Output the [X, Y] coordinate of the center of the cell containing the given text.  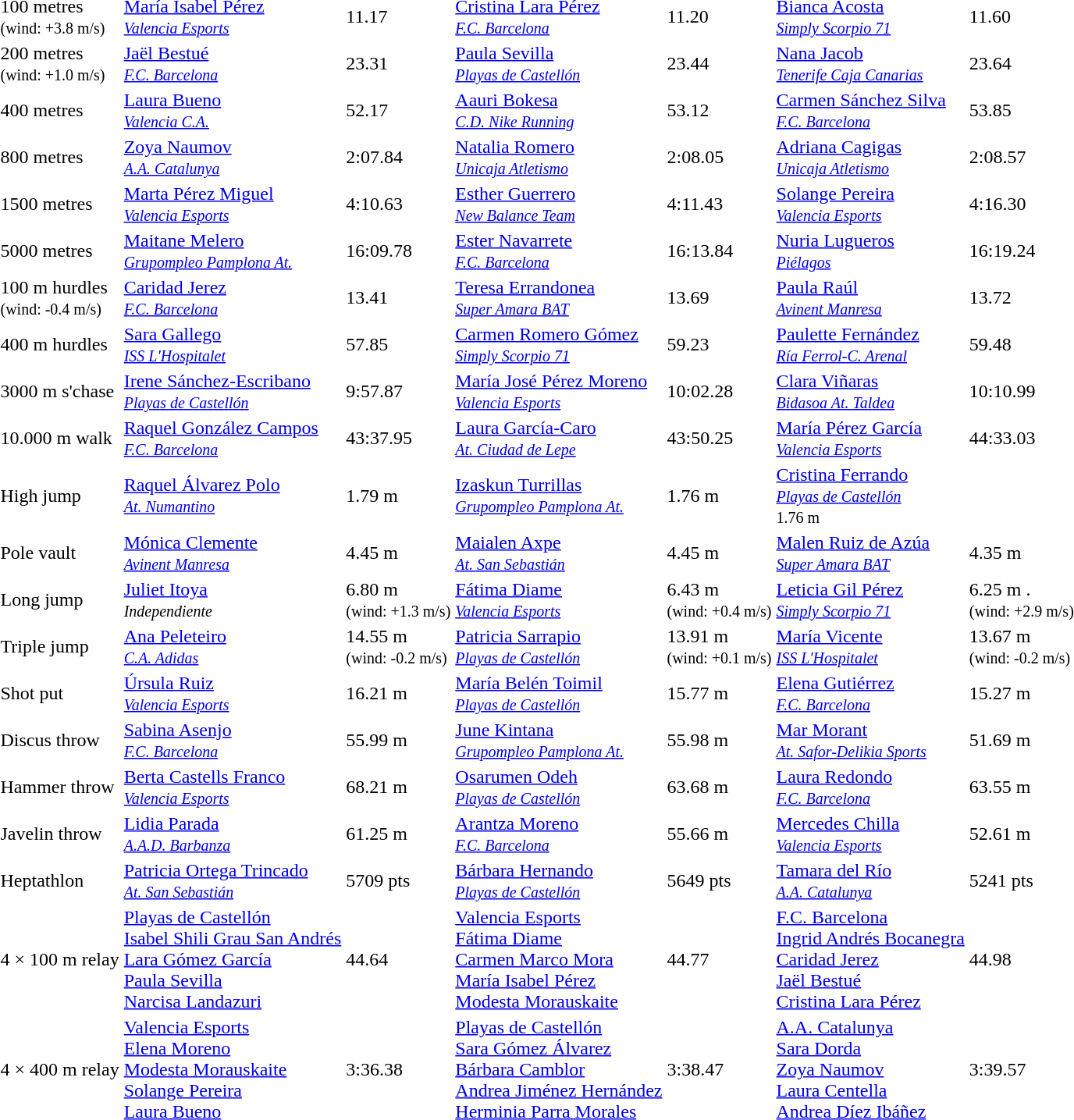
43:50.25 [720, 439]
Zoya NaumovA.A. Catalunya [233, 158]
Fátima DiameValencia Esports [559, 599]
1.79 m [398, 496]
Natalia RomeroUnicaja Atletismo [559, 158]
María José Pérez MorenoValencia Esports [559, 392]
Malen Ruiz de AzúaSuper Amara BAT [870, 553]
Arantza MorenoF.C. Barcelona [559, 834]
Raquel Álvarez PoloAt. Numantino [233, 496]
Mónica ClementeAvinent Manresa [233, 553]
4:11.43 [720, 204]
10:02.28 [720, 392]
Paula RaúlAvinent Manresa [870, 298]
68.21 m [398, 787]
16.21 m [398, 693]
9:57.87 [398, 392]
23.44 [720, 64]
Berta Castells FrancoValencia Esports [233, 787]
Ester NavarreteF.C. Barcelona [559, 251]
53.12 [720, 111]
61.25 m [398, 834]
55.98 m [720, 740]
F.C. BarcelonaIngrid Andrés BocanegraCaridad JerezJaël BestuéCristina Lara Pérez [870, 959]
Bárbara HernandoPlayas de Castellón [559, 880]
Ana PeleteiroC.A. Adidas [233, 646]
Carmen Romero GómezSimply Scorpio 71 [559, 345]
59.23 [720, 345]
Maitane MeleroGrupompleo Pamplona At. [233, 251]
Nuria LuguerosPiélagos [870, 251]
52.17 [398, 111]
Valencia EsportsFátima DiameCarmen Marco MoraMaría Isabel PérezModesta Morauskaite [559, 959]
Marta Pérez MiguelValencia Esports [233, 204]
María Pérez GarcíaValencia Esports [870, 439]
16:09.78 [398, 251]
Caridad JerezF.C. Barcelona [233, 298]
Tamara del RíoA.A. Catalunya [870, 880]
15.77 m [720, 693]
5649 pts [720, 880]
Laura BuenoValencia C.A. [233, 111]
1.76 m [720, 496]
Juliet ItoyaIndependiente [233, 599]
Patricia Ortega TrincadoAt. San Sebastián [233, 880]
Irene Sánchez-EscribanoPlayas de Castellón [233, 392]
Osarumen OdehPlayas de Castellón [559, 787]
Laura RedondoF.C. Barcelona [870, 787]
Mercedes ChillaValencia Esports [870, 834]
María Belén ToimilPlayas de Castellón [559, 693]
Patricia SarrapioPlayas de Castellón [559, 646]
Paula SevillaPlayas de Castellón [559, 64]
55.66 m [720, 834]
16:13.84 [720, 251]
2:07.84 [398, 158]
63.68 m [720, 787]
57.85 [398, 345]
Lidia ParadaA.A.D. Barbanza [233, 834]
María VicenteISS L'Hospitalet [870, 646]
Elena GutiérrezF.C. Barcelona [870, 693]
Jaël BestuéF.C. Barcelona [233, 64]
2:08.05 [720, 158]
13.41 [398, 298]
Laura García-CaroAt. Ciudad de Lepe [559, 439]
55.99 m [398, 740]
Cristina FerrandoPlayas de Castellón1.76 m [870, 496]
Esther GuerreroNew Balance Team [559, 204]
Leticia Gil PérezSimply Scorpio 71 [870, 599]
June KintanaGrupompleo Pamplona At. [559, 740]
Úrsula RuizValencia Esports [233, 693]
Sara GallegoISS L'Hospitalet [233, 345]
Nana JacobTenerife Caja Canarias [870, 64]
43:37.95 [398, 439]
Izaskun TurrillasGrupompleo Pamplona At. [559, 496]
23.31 [398, 64]
Paulette FernándezRía Ferrol-C. Arenal [870, 345]
6.43 m(wind: +0.4 m/s) [720, 599]
44.77 [720, 959]
44.64 [398, 959]
Solange PereiraValencia Esports [870, 204]
Clara ViñarasBidasoa At. Taldea [870, 392]
Mar MorantAt. Safor-Delikia Sports [870, 740]
Maialen AxpeAt. San Sebastián [559, 553]
Raquel González CamposF.C. Barcelona [233, 439]
Teresa ErrandoneaSuper Amara BAT [559, 298]
4:10.63 [398, 204]
6.80 m (wind: +1.3 m/s) [398, 599]
5709 pts [398, 880]
Playas de CastellónIsabel Shili Grau San AndrésLara Gómez GarcíaPaula SevillaNarcisa Landazuri [233, 959]
13.91 m(wind: +0.1 m/s) [720, 646]
Carmen Sánchez SilvaF.C. Barcelona [870, 111]
13.69 [720, 298]
Aauri BokesaC.D. Nike Running [559, 111]
14.55 m (wind: -0.2 m/s) [398, 646]
Adriana CagigasUnicaja Atletismo [870, 158]
Sabina AsenjoF.C. Barcelona [233, 740]
